Identify which cell holds the provided text, then report its [X, Y] central coordinate. 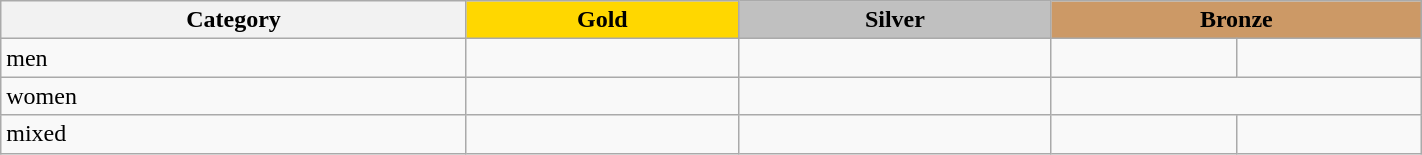
Gold [602, 20]
Silver [894, 20]
Category [234, 20]
mixed [234, 134]
Bronze [1236, 20]
women [234, 96]
men [234, 58]
